Determine the [x, y] coordinate at the center of the cell enclosing the given text.  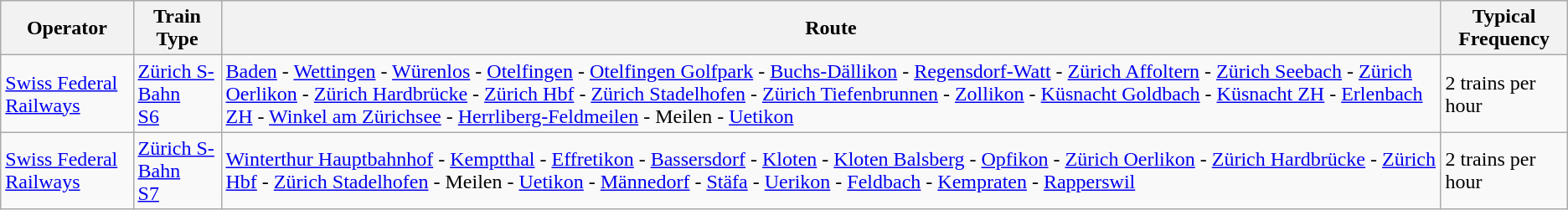
Route [831, 28]
Train Type [178, 28]
Typical Frequency [1504, 28]
Zürich S-BahnS7 [178, 171]
Operator [67, 28]
Zürich S-BahnS6 [178, 94]
